Extract the (x, y) coordinate from the center of the cell holding the provided text.  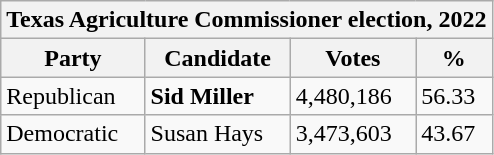
Votes (353, 58)
Democratic (73, 134)
4,480,186 (353, 96)
56.33 (454, 96)
Texas Agriculture Commissioner election, 2022 (246, 20)
43.67 (454, 134)
Sid Miller (218, 96)
Republican (73, 96)
% (454, 58)
Candidate (218, 58)
3,473,603 (353, 134)
Susan Hays (218, 134)
Party (73, 58)
